Search for the cell housing the specified text and yield its (X, Y) center coordinate. 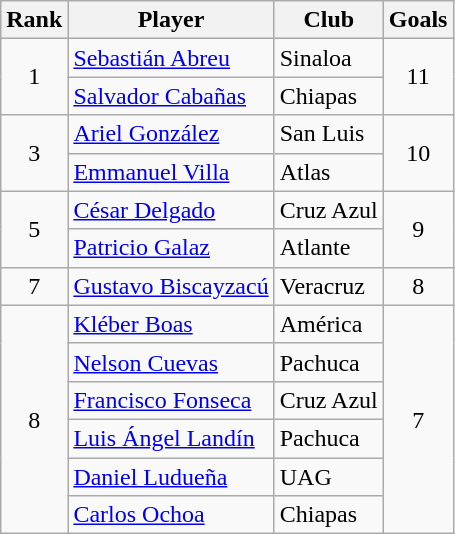
Sinaloa (328, 58)
América (328, 324)
Emmanuel Villa (171, 172)
Rank (34, 20)
Salvador Cabañas (171, 96)
Nelson Cuevas (171, 362)
3 (34, 153)
11 (418, 77)
Atlante (328, 248)
César Delgado (171, 210)
Patricio Galaz (171, 248)
Goals (418, 20)
Player (171, 20)
Francisco Fonseca (171, 400)
Daniel Ludueña (171, 477)
Ariel González (171, 134)
UAG (328, 477)
Atlas (328, 172)
Gustavo Biscayzacú (171, 286)
10 (418, 153)
Kléber Boas (171, 324)
Luis Ángel Landín (171, 438)
1 (34, 77)
Club (328, 20)
San Luis (328, 134)
Carlos Ochoa (171, 515)
Sebastián Abreu (171, 58)
Veracruz (328, 286)
5 (34, 229)
9 (418, 229)
